Extract the (x, y) coordinate from the center of the cell holding the provided text.  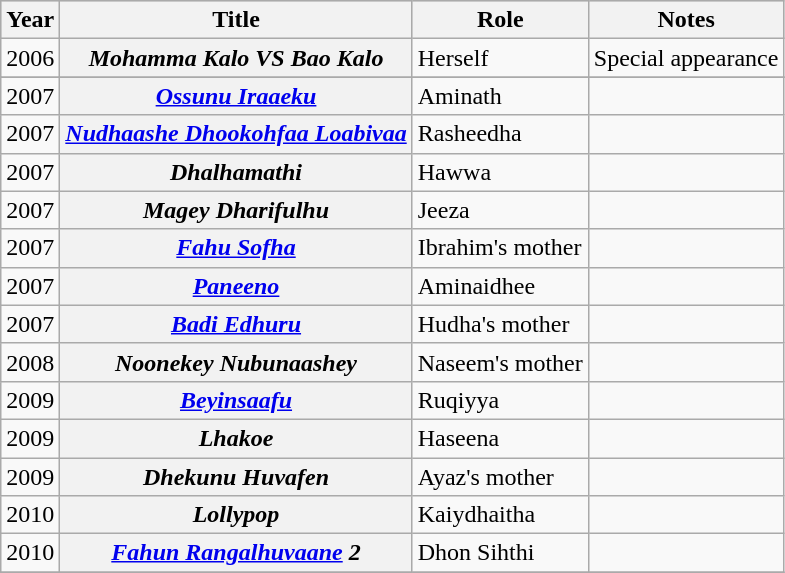
Special appearance (686, 58)
Hawwa (500, 172)
Year (30, 20)
Kaiydhaitha (500, 515)
Badi Edhuru (236, 324)
2006 (30, 58)
Mohamma Kalo VS Bao Kalo (236, 58)
Fahun Rangalhuvaane 2 (236, 553)
Ruqiyya (500, 400)
Fahu Sofha (236, 248)
Rasheedha (500, 134)
Naseem's mother (500, 362)
Title (236, 20)
Haseena (500, 438)
Notes (686, 20)
Ibrahim's mother (500, 248)
Lhakoe (236, 438)
Role (500, 20)
Magey Dharifulhu (236, 210)
Paneeno (236, 286)
Lollypop (236, 515)
Nudhaashe Dhookohfaa Loabivaa (236, 134)
Noonekey Nubunaashey (236, 362)
Ossunu Iraaeku (236, 96)
Hudha's mother (500, 324)
Jeeza (500, 210)
2008 (30, 362)
Herself (500, 58)
Aminaidhee (500, 286)
Beyinsaafu (236, 400)
Ayaz's mother (500, 477)
Aminath (500, 96)
Dhalhamathi (236, 172)
Dhon Sihthi (500, 553)
Dhekunu Huvafen (236, 477)
